Locate the cell with the specified text and output its [X, Y] center coordinate. 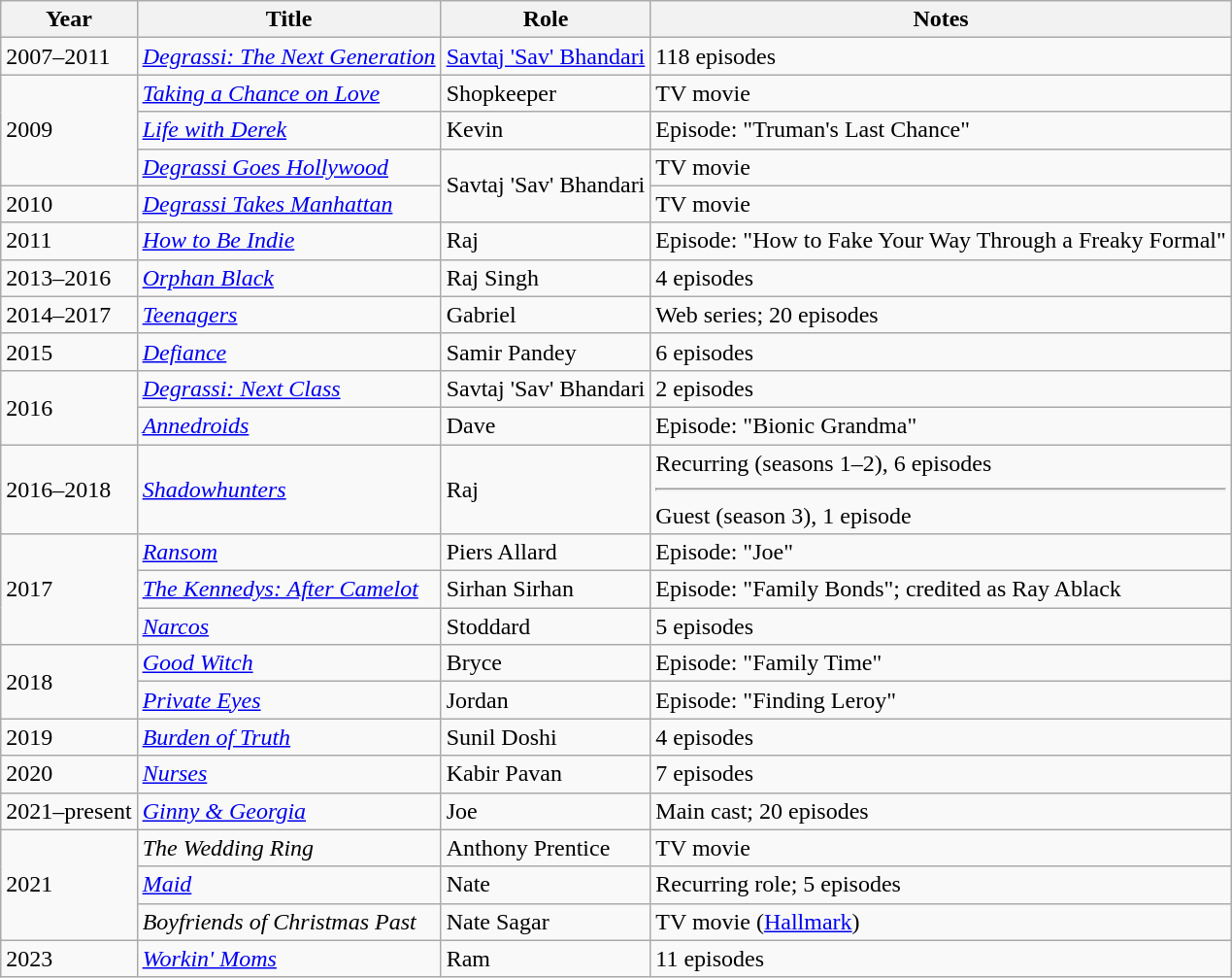
Episode: "Joe" [941, 553]
Life with Derek [289, 130]
Episode: "How to Fake Your Way Through a Freaky Formal" [941, 241]
2007–2011 [69, 56]
Taking a Chance on Love [289, 93]
Title [289, 19]
118 episodes [941, 56]
Nurses [289, 774]
11 episodes [941, 959]
2021 [69, 885]
2023 [69, 959]
Degrassi: Next Class [289, 388]
6 episodes [941, 352]
Stoddard [546, 626]
Orphan Black [289, 278]
2011 [69, 241]
Narcos [289, 626]
2017 [69, 590]
Gabriel [546, 315]
Ransom [289, 553]
Recurring role; 5 episodes [941, 885]
Ram [546, 959]
Nate [546, 885]
Degrassi Goes Hollywood [289, 167]
Ginny & Georgia [289, 811]
2013–2016 [69, 278]
Episode: "Family Time" [941, 663]
Burden of Truth [289, 737]
2020 [69, 774]
5 episodes [941, 626]
Private Eyes [289, 700]
Sirhan Sirhan [546, 590]
2018 [69, 682]
Episode: "Family Bonds"; credited as Ray Ablack [941, 590]
Anthony Prentice [546, 848]
7 episodes [941, 774]
TV movie (Hallmark) [941, 922]
Notes [941, 19]
Degrassi: The Next Generation [289, 56]
2016–2018 [69, 489]
Episode: "Bionic Grandma" [941, 425]
Boyfriends of Christmas Past [289, 922]
2016 [69, 407]
Raj Singh [546, 278]
Degrassi Takes Manhattan [289, 204]
2021–present [69, 811]
2 episodes [941, 388]
Defiance [289, 352]
2015 [69, 352]
Episode: "Truman's Last Chance" [941, 130]
Episode: "Finding Leroy" [941, 700]
Teenagers [289, 315]
How to Be Indie [289, 241]
Jordan [546, 700]
2010 [69, 204]
The Wedding Ring [289, 848]
2014–2017 [69, 315]
Dave [546, 425]
Role [546, 19]
Kevin [546, 130]
Bryce [546, 663]
Main cast; 20 episodes [941, 811]
Good Witch [289, 663]
Workin' Moms [289, 959]
Year [69, 19]
Shopkeeper [546, 93]
Kabir Pavan [546, 774]
Recurring (seasons 1–2), 6 episodes Guest (season 3), 1 episode [941, 489]
2019 [69, 737]
Shadowhunters [289, 489]
Web series; 20 episodes [941, 315]
Sunil Doshi [546, 737]
Samir Pandey [546, 352]
Joe [546, 811]
Piers Allard [546, 553]
Maid [289, 885]
Annedroids [289, 425]
Nate Sagar [546, 922]
2009 [69, 130]
The Kennedys: After Camelot [289, 590]
